From the cell containing the given text, extract its center point as (X, Y) coordinate. 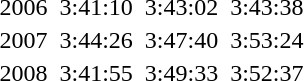
3:47:40 (181, 40)
3:44:26 (96, 40)
